Return [X, Y] of the center of cell containing provided text 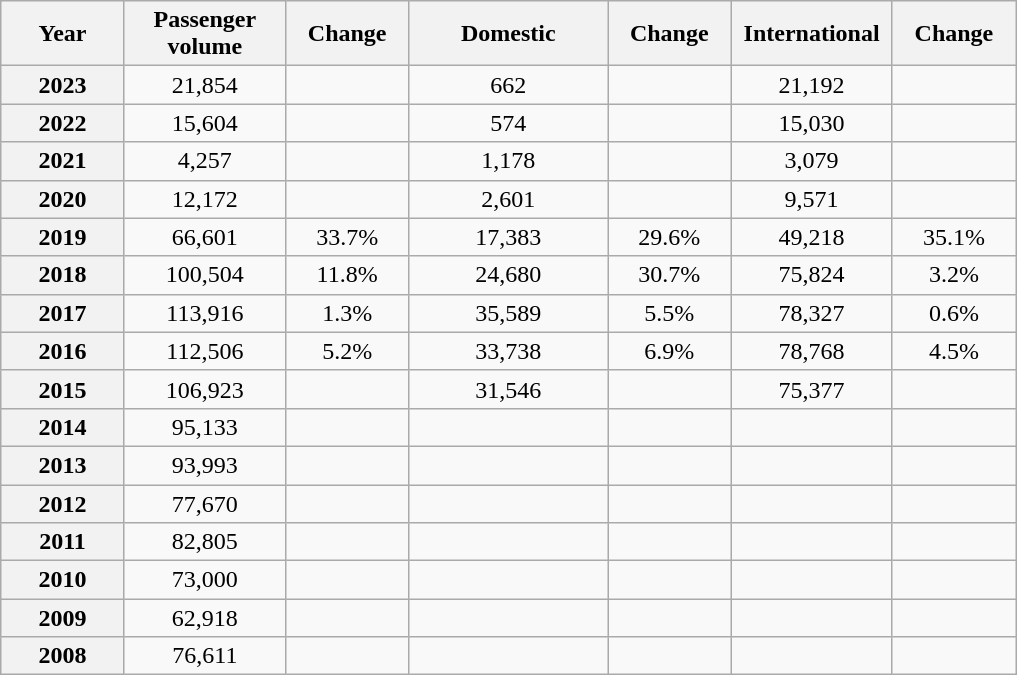
24,680 [508, 275]
5.5% [670, 313]
3.2% [954, 275]
106,923 [204, 389]
21,854 [204, 85]
33,738 [508, 351]
2023 [63, 85]
2010 [63, 580]
3,079 [812, 161]
15,030 [812, 123]
78,768 [812, 351]
93,993 [204, 465]
62,918 [204, 618]
35,589 [508, 313]
2009 [63, 618]
662 [508, 85]
Year [63, 34]
75,377 [812, 389]
73,000 [204, 580]
2012 [63, 503]
76,611 [204, 656]
6.9% [670, 351]
2020 [63, 199]
2017 [63, 313]
31,546 [508, 389]
29.6% [670, 237]
2016 [63, 351]
35.1% [954, 237]
113,916 [204, 313]
21,192 [812, 85]
82,805 [204, 542]
15,604 [204, 123]
2,601 [508, 199]
9,571 [812, 199]
95,133 [204, 427]
Passenger volume [204, 34]
66,601 [204, 237]
49,218 [812, 237]
2015 [63, 389]
2014 [63, 427]
2011 [63, 542]
112,506 [204, 351]
2018 [63, 275]
2022 [63, 123]
1,178 [508, 161]
17,383 [508, 237]
100,504 [204, 275]
4,257 [204, 161]
33.7% [347, 237]
5.2% [347, 351]
International [812, 34]
2013 [63, 465]
11.8% [347, 275]
4.5% [954, 351]
75,824 [812, 275]
0.6% [954, 313]
12,172 [204, 199]
2021 [63, 161]
2019 [63, 237]
77,670 [204, 503]
574 [508, 123]
Domestic [508, 34]
78,327 [812, 313]
30.7% [670, 275]
2008 [63, 656]
1.3% [347, 313]
